Find where the given text appears and provide that cell's center as [X, Y] coordinate. 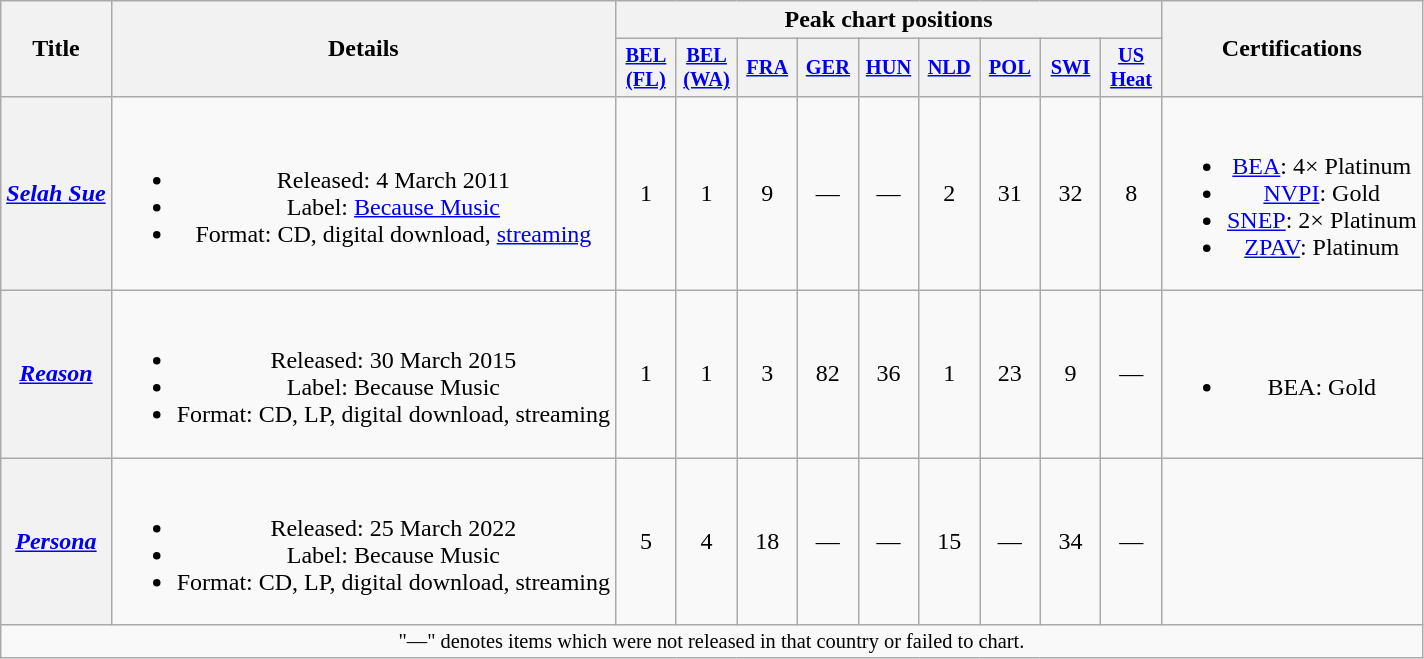
Reason [56, 374]
4 [706, 542]
HUN [888, 68]
8 [1132, 193]
Selah Sue [56, 193]
POL [1010, 68]
SWI [1070, 68]
USHeat [1132, 68]
BEA: 4× PlatinumNVPI: GoldSNEP: 2× PlatinumZPAV: Platinum [1292, 193]
82 [828, 374]
15 [950, 542]
2 [950, 193]
5 [646, 542]
NLD [950, 68]
31 [1010, 193]
36 [888, 374]
Certifications [1292, 49]
Title [56, 49]
32 [1070, 193]
18 [768, 542]
3 [768, 374]
"—" denotes items which were not released in that country or failed to chart. [712, 642]
Released: 25 March 2022Label: Because MusicFormat: CD, LP, digital download, streaming [363, 542]
Persona [56, 542]
BEA: Gold [1292, 374]
Released: 4 March 2011Label: Because MusicFormat: CD, digital download, streaming [363, 193]
Details [363, 49]
FRA [768, 68]
BEL(FL) [646, 68]
Released: 30 March 2015Label: Because MusicFormat: CD, LP, digital download, streaming [363, 374]
BEL(WA) [706, 68]
23 [1010, 374]
GER [828, 68]
Peak chart positions [889, 20]
34 [1070, 542]
